Provide the (x, y) coordinate of the cell's center where the given text is located.  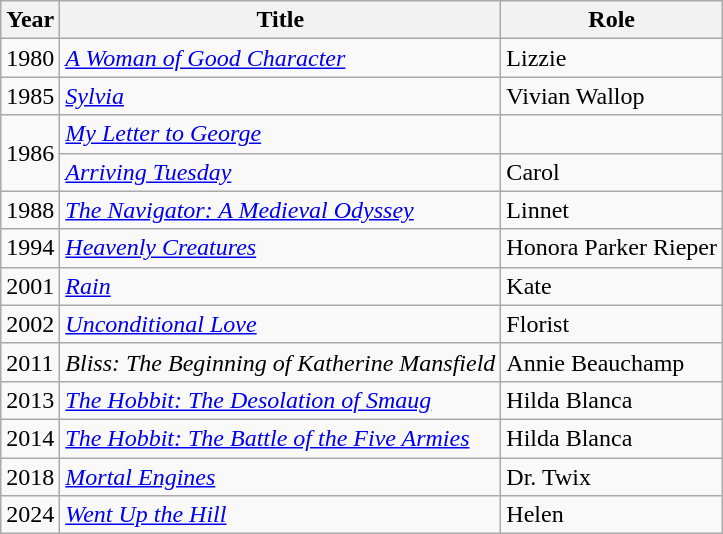
Arriving Tuesday (280, 172)
2014 (30, 438)
2018 (30, 477)
2013 (30, 400)
Heavenly Creatures (280, 248)
Kate (612, 286)
1988 (30, 210)
Dr. Twix (612, 477)
2002 (30, 324)
Helen (612, 515)
1994 (30, 248)
Vivian Wallop (612, 96)
Unconditional Love (280, 324)
2001 (30, 286)
Went Up the Hill (280, 515)
2011 (30, 362)
Title (280, 20)
Bliss: The Beginning of Katherine Mansfield (280, 362)
2024 (30, 515)
My Letter to George (280, 134)
1985 (30, 96)
1986 (30, 153)
The Hobbit: The Battle of the Five Armies (280, 438)
Linnet (612, 210)
Rain (280, 286)
The Navigator: A Medieval Odyssey (280, 210)
Carol (612, 172)
Annie Beauchamp (612, 362)
Florist (612, 324)
1980 (30, 58)
Role (612, 20)
Year (30, 20)
Lizzie (612, 58)
A Woman of Good Character (280, 58)
Sylvia (280, 96)
Mortal Engines (280, 477)
Honora Parker Rieper (612, 248)
The Hobbit: The Desolation of Smaug (280, 400)
